For the text-containing cell, return its midpoint in [x, y] coordinate format. 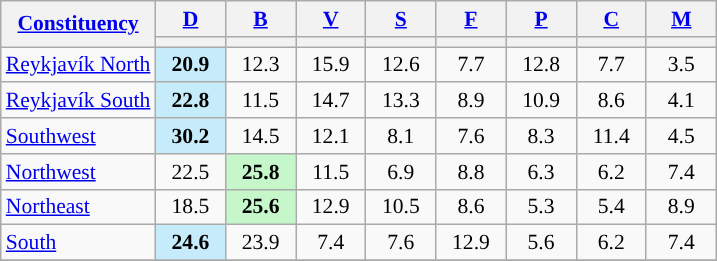
14.5 [261, 136]
25.6 [261, 207]
12.1 [331, 136]
4.1 [681, 101]
13.3 [401, 101]
15.9 [331, 65]
12.8 [541, 65]
11.4 [611, 136]
5.3 [541, 207]
10.9 [541, 101]
12.3 [261, 65]
Northwest [78, 172]
14.7 [331, 101]
Constituency [78, 24]
12.6 [401, 65]
6.9 [401, 172]
8.8 [471, 172]
F [471, 19]
8.1 [401, 136]
23.9 [261, 243]
D [190, 19]
Reykjavík South [78, 101]
6.3 [541, 172]
B [261, 19]
V [331, 19]
22.8 [190, 101]
5.4 [611, 207]
5.6 [541, 243]
Northeast [78, 207]
18.5 [190, 207]
22.5 [190, 172]
P [541, 19]
C [611, 19]
M [681, 19]
25.8 [261, 172]
South [78, 243]
4.5 [681, 136]
3.5 [681, 65]
20.9 [190, 65]
S [401, 19]
10.5 [401, 207]
8.3 [541, 136]
Reykjavík North [78, 65]
Southwest [78, 136]
30.2 [190, 136]
24.6 [190, 243]
